Scan for the cell matching the given text and deliver its (X, Y) coordinate at center. 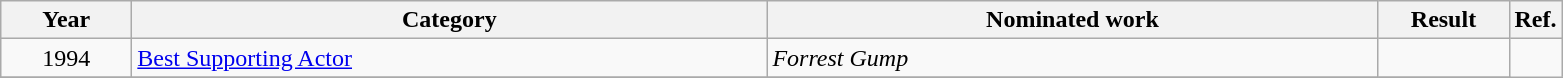
Forrest Gump (1072, 58)
Year (66, 20)
Best Supporting Actor (450, 58)
Result (1444, 20)
1994 (66, 58)
Category (450, 20)
Ref. (1536, 20)
Nominated work (1072, 20)
